Return the (X, Y) coordinate for the center point of the cell that contains the specified text.  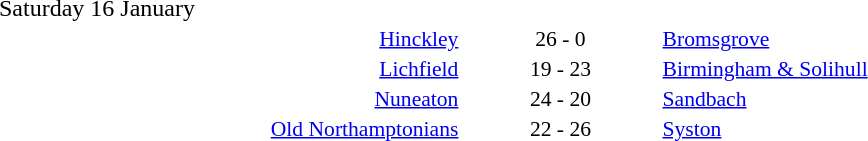
19 - 23 (560, 68)
24 - 20 (560, 98)
26 - 0 (560, 38)
